Search for the cell housing the specified text and yield its [X, Y] center coordinate. 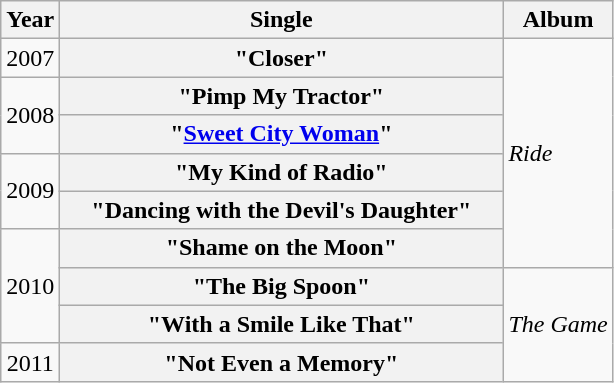
Album [558, 20]
"Dancing with the Devil's Daughter" [282, 210]
Single [282, 20]
"With a Smile Like That" [282, 324]
2010 [30, 286]
2011 [30, 362]
Year [30, 20]
2009 [30, 191]
2007 [30, 58]
"Closer" [282, 58]
"Shame on the Moon" [282, 248]
The Game [558, 324]
"My Kind of Radio" [282, 172]
Ride [558, 153]
"Pimp My Tractor" [282, 96]
"Not Even a Memory" [282, 362]
"Sweet City Woman" [282, 134]
2008 [30, 115]
"The Big Spoon" [282, 286]
